Detect which cell encompasses the target text, then output its [X, Y] center coordinate. 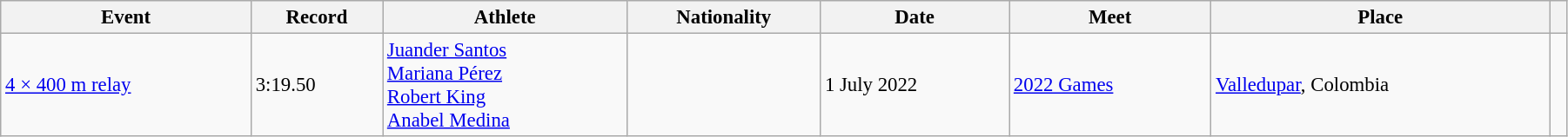
Athlete [505, 17]
3:19.50 [317, 85]
2022 Games [1110, 85]
Place [1380, 17]
Date [915, 17]
Meet [1110, 17]
Juander SantosMariana PérezRobert KingAnabel Medina [505, 85]
Nationality [724, 17]
Record [317, 17]
4 × 400 m relay [126, 85]
1 July 2022 [915, 85]
Valledupar, Colombia [1380, 85]
Event [126, 17]
